For the text-containing cell, return its midpoint in [x, y] coordinate format. 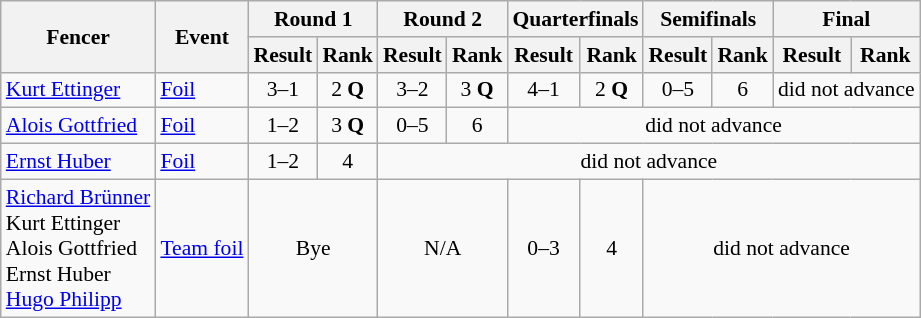
Quarterfinals [575, 19]
Round 2 [442, 19]
4–1 [543, 90]
3–1 [282, 90]
Round 1 [312, 19]
Richard Brünner Kurt Ettinger Alois Gottfried Ernst Huber Hugo Philipp [78, 248]
Alois Gottfried [78, 126]
0–3 [543, 248]
Bye [312, 248]
Semifinals [708, 19]
Kurt Ettinger [78, 90]
Final [846, 19]
Event [202, 36]
Team foil [202, 248]
Fencer [78, 36]
Ernst Huber [78, 162]
3–2 [412, 90]
N/A [442, 248]
